For the text-containing cell, return its midpoint in [X, Y] coordinate format. 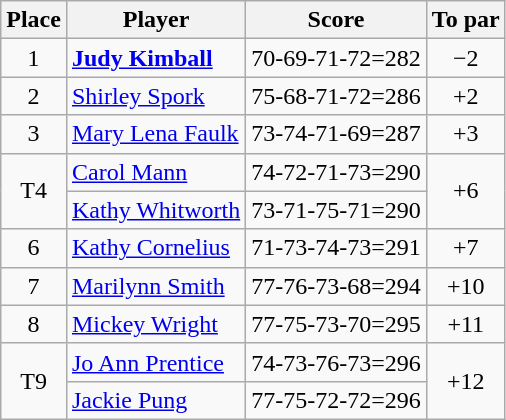
Shirley Spork [156, 96]
Mickey Wright [156, 324]
+11 [466, 324]
Carol Mann [156, 172]
77-76-73-68=294 [336, 286]
74-72-71-73=290 [336, 172]
73-74-71-69=287 [336, 134]
Kathy Whitworth [156, 210]
Mary Lena Faulk [156, 134]
77-75-72-72=296 [336, 400]
+7 [466, 248]
T9 [34, 381]
2 [34, 96]
To par [466, 20]
+2 [466, 96]
+10 [466, 286]
Score [336, 20]
7 [34, 286]
−2 [466, 58]
Place [34, 20]
6 [34, 248]
Marilynn Smith [156, 286]
+12 [466, 381]
Player [156, 20]
+3 [466, 134]
Kathy Cornelius [156, 248]
73-71-75-71=290 [336, 210]
1 [34, 58]
Judy Kimball [156, 58]
70-69-71-72=282 [336, 58]
+6 [466, 191]
77-75-73-70=295 [336, 324]
T4 [34, 191]
Jackie Pung [156, 400]
3 [34, 134]
74-73-76-73=296 [336, 362]
Jo Ann Prentice [156, 362]
71-73-74-73=291 [336, 248]
75-68-71-72=286 [336, 96]
8 [34, 324]
